For the text-containing cell, return its midpoint in [x, y] coordinate format. 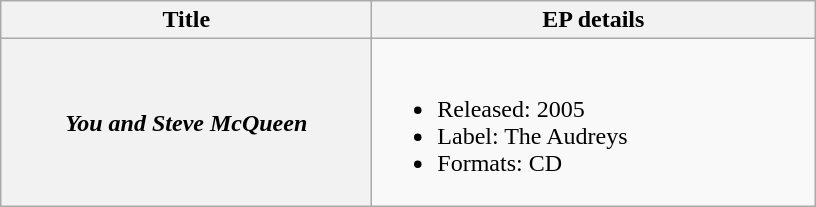
Released: 2005Label: The AudreysFormats: CD [594, 122]
EP details [594, 20]
You and Steve McQueen [186, 122]
Title [186, 20]
